Search for the cell housing the specified text and yield its [x, y] center coordinate. 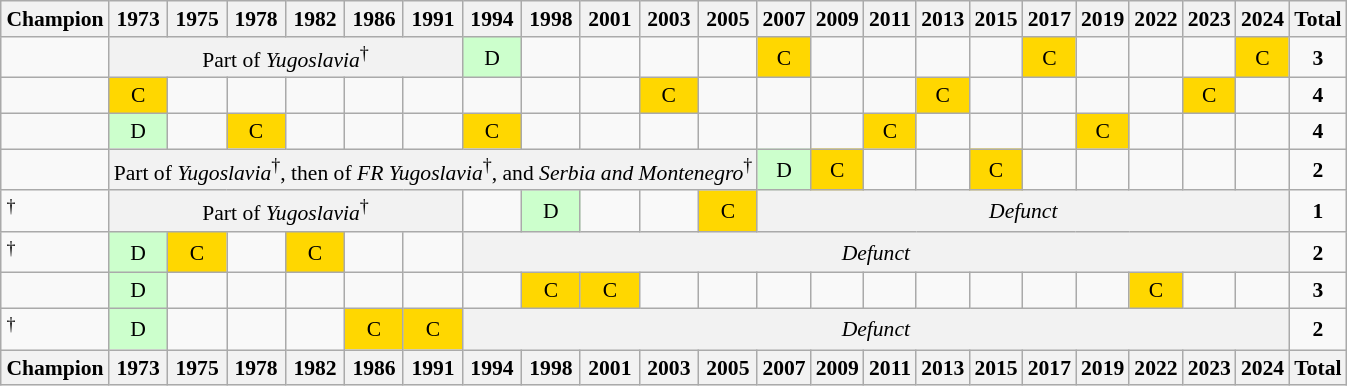
Part of Yugoslavia†, then of FR Yugoslavia†, and Serbia and Montenegro† [434, 170]
1 [1318, 212]
